Provide the (X, Y) coordinate of the cell's center where the given text is located.  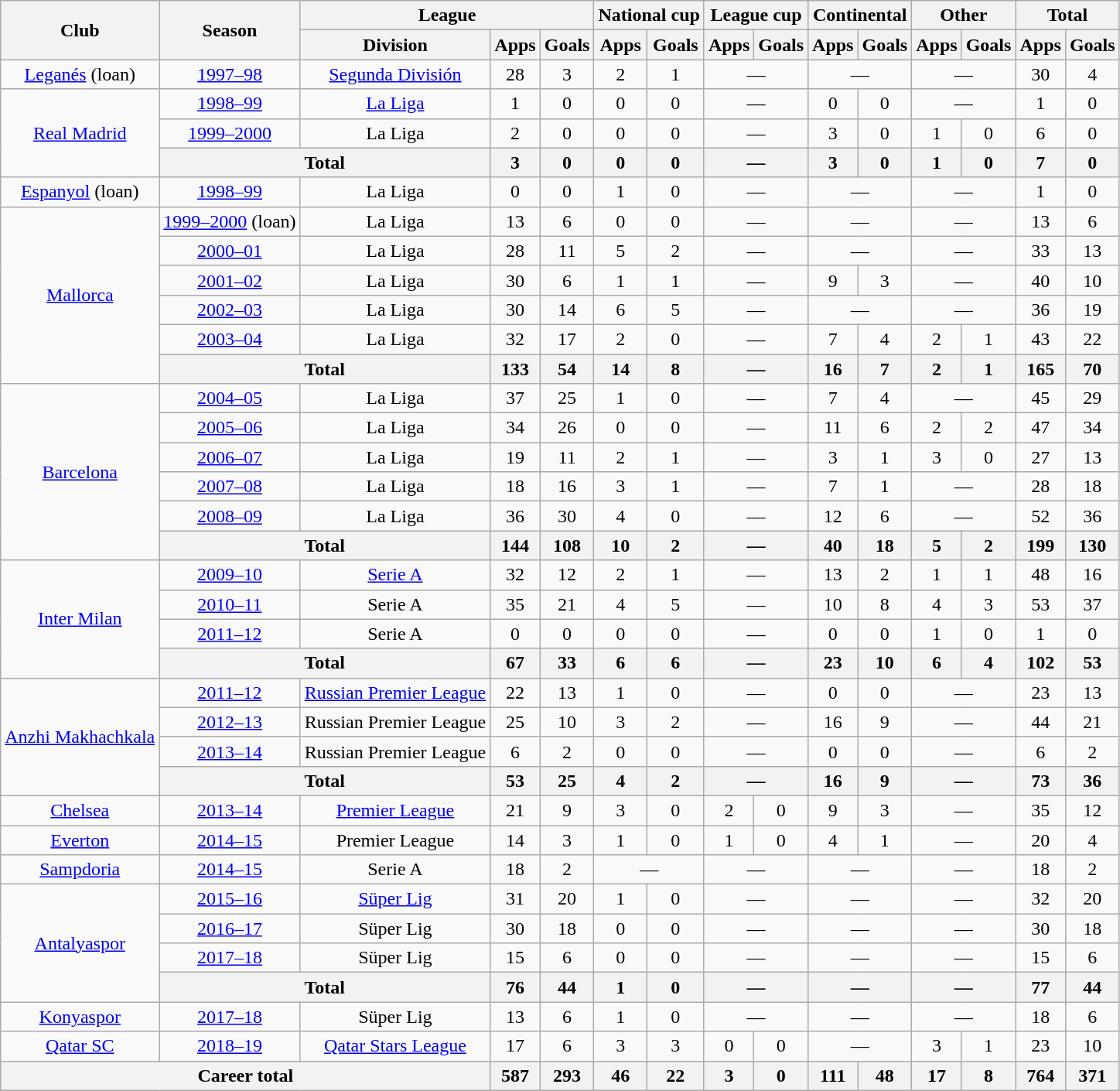
1997–98 (230, 74)
45 (1040, 398)
70 (1092, 369)
764 (1040, 1076)
54 (567, 369)
293 (567, 1076)
Sampdoria (80, 870)
Chelsea (80, 810)
76 (515, 987)
2015–16 (230, 899)
2012–13 (230, 722)
2005–06 (230, 428)
2008–09 (230, 516)
108 (567, 545)
2018–19 (230, 1046)
2002–03 (230, 310)
1999–2000 (loan) (230, 221)
2003–04 (230, 339)
199 (1040, 545)
Segunda División (395, 74)
League cup (756, 15)
2006–07 (230, 457)
National cup (649, 15)
Qatar Stars League (395, 1046)
46 (620, 1076)
League (447, 15)
73 (1040, 781)
Division (395, 45)
43 (1040, 339)
Real Madrid (80, 133)
133 (515, 369)
165 (1040, 369)
130 (1092, 545)
144 (515, 545)
29 (1092, 398)
Mallorca (80, 295)
2004–05 (230, 398)
2016–17 (230, 929)
2010–11 (230, 604)
Continental (860, 15)
Other (964, 15)
31 (515, 899)
Club (80, 30)
77 (1040, 987)
26 (567, 428)
371 (1092, 1076)
Konyaspor (80, 1017)
47 (1040, 428)
Season (230, 30)
2000–01 (230, 251)
1999–2000 (230, 133)
27 (1040, 457)
52 (1040, 516)
111 (833, 1076)
Qatar SC (80, 1046)
Antalyaspor (80, 943)
2007–08 (230, 487)
Anzhi Makhachkala (80, 737)
587 (515, 1076)
67 (515, 663)
Everton (80, 840)
Career total (246, 1076)
Inter Milan (80, 619)
2009–10 (230, 575)
Espanyol (loan) (80, 192)
102 (1040, 663)
2001–02 (230, 280)
Leganés (loan) (80, 74)
Barcelona (80, 472)
